Identify which cell holds the provided text, then report its (x, y) central coordinate. 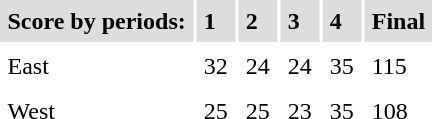
Score by periods: (96, 21)
Final (398, 21)
35 (342, 66)
4 (342, 21)
32 (216, 66)
2 (258, 21)
1 (216, 21)
115 (398, 66)
East (96, 66)
3 (300, 21)
